Identify which cell holds the provided text, then report its (x, y) central coordinate. 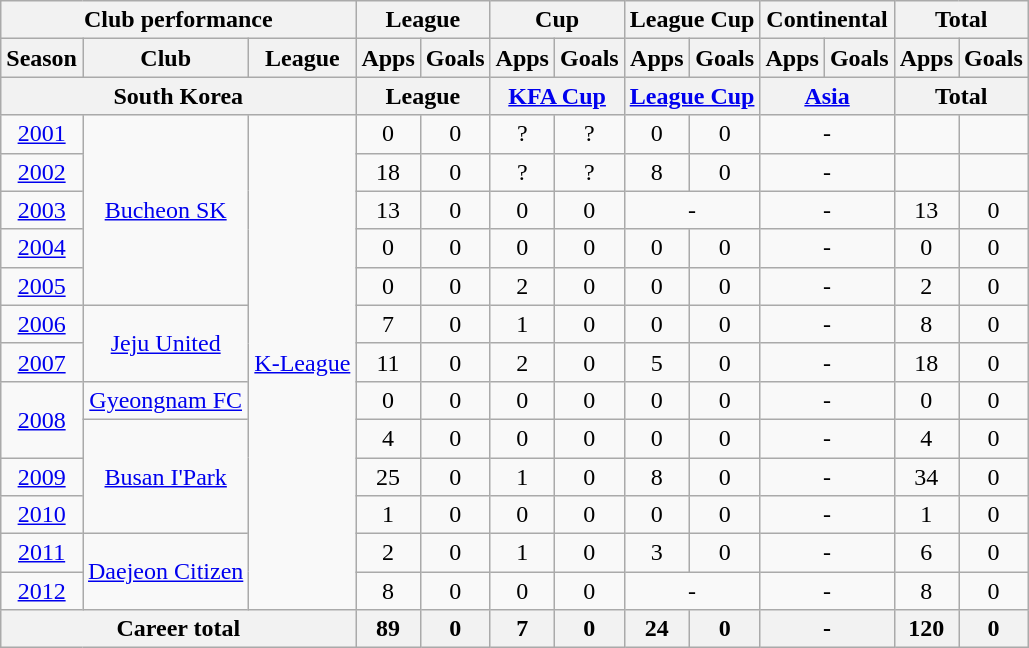
2010 (42, 515)
2011 (42, 553)
2001 (42, 134)
Cup (557, 20)
Club performance (178, 20)
Jeju United (165, 343)
Daejeon Citizen (165, 572)
2005 (42, 286)
Season (42, 58)
89 (388, 629)
5 (656, 362)
120 (926, 629)
Club (165, 58)
2012 (42, 591)
25 (388, 477)
Continental (827, 20)
3 (656, 553)
South Korea (178, 96)
Busan I'Park (165, 476)
KFA Cup (557, 96)
2008 (42, 419)
24 (656, 629)
Career total (178, 629)
Gyeongnam FC (165, 400)
2007 (42, 362)
2006 (42, 324)
2009 (42, 477)
2003 (42, 210)
K-League (302, 362)
34 (926, 477)
2004 (42, 248)
Bucheon SK (165, 210)
11 (388, 362)
6 (926, 553)
Asia (827, 96)
2002 (42, 172)
